Search for the cell housing the specified text and yield its (X, Y) center coordinate. 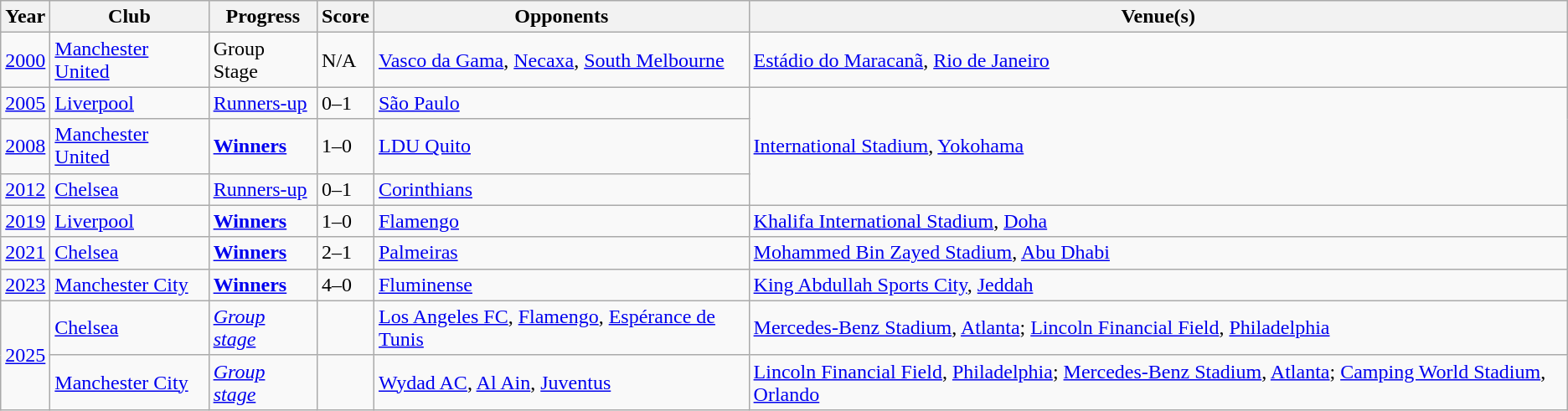
2019 (25, 221)
Los Angeles FC, Flamengo, Espérance de Tunis (561, 328)
Corinthians (561, 189)
2–1 (346, 253)
Estádio do Maracanã, Rio de Janeiro (1158, 60)
Khalifa International Stadium, Doha (1158, 221)
2008 (25, 146)
Club (129, 17)
King Abdullah Sports City, Jeddah (1158, 285)
Flamengo (561, 221)
2012 (25, 189)
2005 (25, 103)
N/A (346, 60)
Palmeiras (561, 253)
Year (25, 17)
International Stadium, Yokohama (1158, 146)
2025 (25, 355)
Group Stage (263, 60)
Lincoln Financial Field, Philadelphia; Mercedes-Benz Stadium, Atlanta; Camping World Stadium, Orlando (1158, 382)
Mohammed Bin Zayed Stadium, Abu Dhabi (1158, 253)
Mercedes-Benz Stadium, Atlanta; Lincoln Financial Field, Philadelphia (1158, 328)
Wydad AC, Al Ain, Juventus (561, 382)
LDU Quito (561, 146)
Fluminense (561, 285)
4–0 (346, 285)
Venue(s) (1158, 17)
Vasco da Gama, Necaxa, South Melbourne (561, 60)
2000 (25, 60)
Score (346, 17)
Progress (263, 17)
2023 (25, 285)
2021 (25, 253)
Opponents (561, 17)
São Paulo (561, 103)
